Scan for the cell matching the given text and deliver its [x, y] coordinate at center. 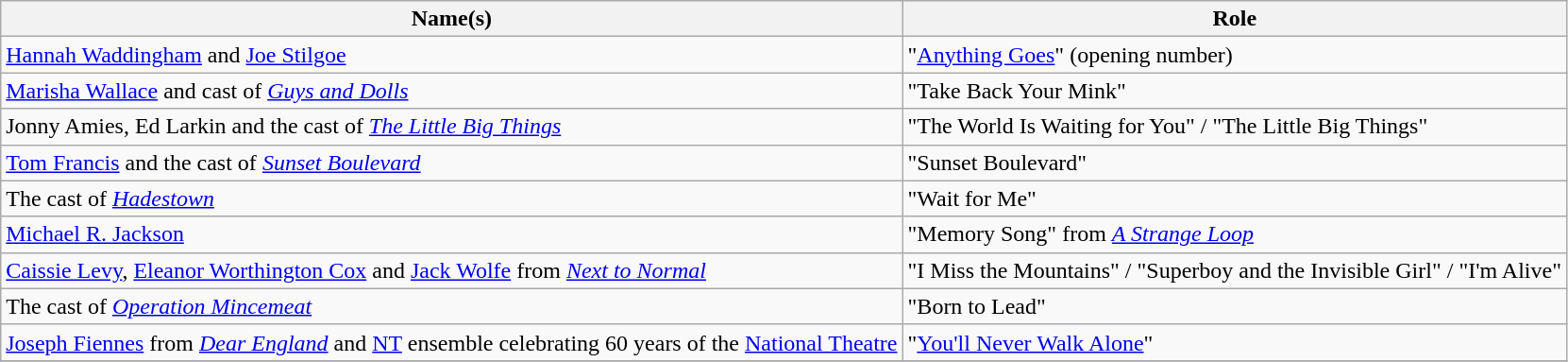
Name(s) [451, 19]
Caissie Levy, Eleanor Worthington Cox and Jack Wolfe from Next to Normal [451, 270]
"Take Back Your Mink" [1235, 91]
The cast of Hadestown [451, 198]
"Memory Song" from A Strange Loop [1235, 234]
"I Miss the Mountains" / "Superboy and the Invisible Girl" / "I'm Alive" [1235, 270]
"The World Is Waiting for You" / "The Little Big Things" [1235, 127]
Joseph Fiennes from Dear England and NT ensemble celebrating 60 years of the National Theatre [451, 342]
Michael R. Jackson [451, 234]
Hannah Waddingham and Joe Stilgoe [451, 55]
"Born to Lead" [1235, 306]
Jonny Amies, Ed Larkin and the cast of The Little Big Things [451, 127]
Role [1235, 19]
"Anything Goes" (opening number) [1235, 55]
"You'll Never Walk Alone" [1235, 342]
"Sunset Boulevard" [1235, 163]
The cast of Operation Mincemeat [451, 306]
Marisha Wallace and cast of Guys and Dolls [451, 91]
Tom Francis and the cast of Sunset Boulevard [451, 163]
"Wait for Me" [1235, 198]
